Pinpoint the cell where the given text exists, returning its [X, Y] midpoint coordinate. 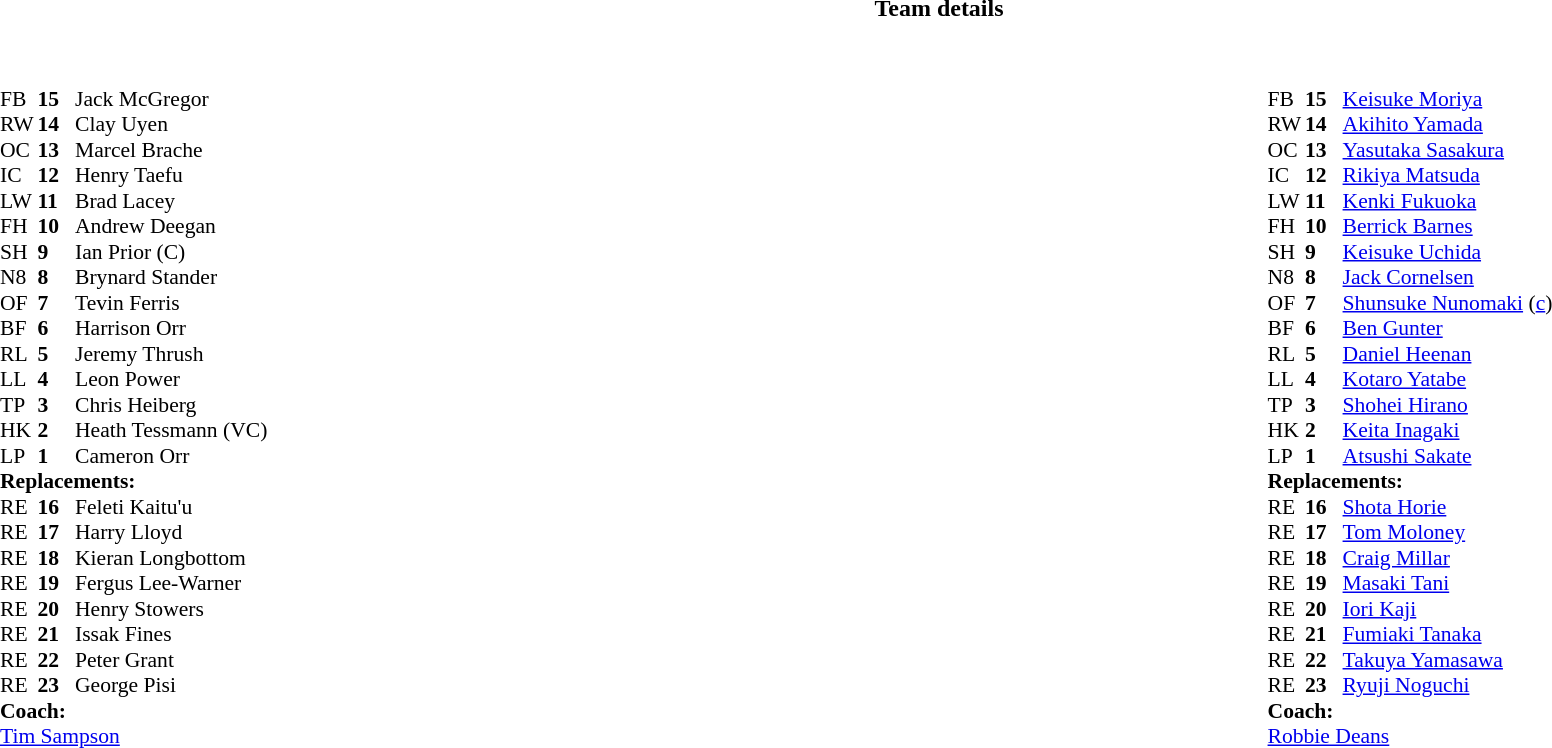
Fergus Lee-Warner [171, 583]
Chris Heiberg [171, 405]
Henry Stowers [171, 609]
Kieran Longbottom [171, 558]
George Pisi [171, 685]
Jeremy Thrush [171, 354]
Andrew Deegan [171, 227]
Jack McGregor [171, 99]
Brad Lacey [171, 201]
Harrison Orr [171, 329]
Peter Grant [171, 660]
Feleti Kaitu'u [171, 507]
Marcel Brache [171, 150]
Coach: [134, 711]
Heath Tessmann (VC) [171, 431]
Leon Power [171, 379]
Ian Prior (C) [171, 252]
Tevin Ferris [171, 303]
Clay Uyen [171, 125]
Brynard Stander [171, 277]
Henry Taefu [171, 175]
Cameron Orr [171, 456]
Issak Fines [171, 635]
Replacements: [134, 481]
Harry Lloyd [171, 533]
